Output the [X, Y] coordinate of the center of the cell containing the given text.  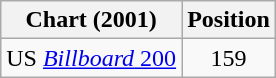
US Billboard 200 [92, 58]
Chart (2001) [92, 20]
Position [229, 20]
159 [229, 58]
